Identify which cell holds the provided text, then report its (X, Y) central coordinate. 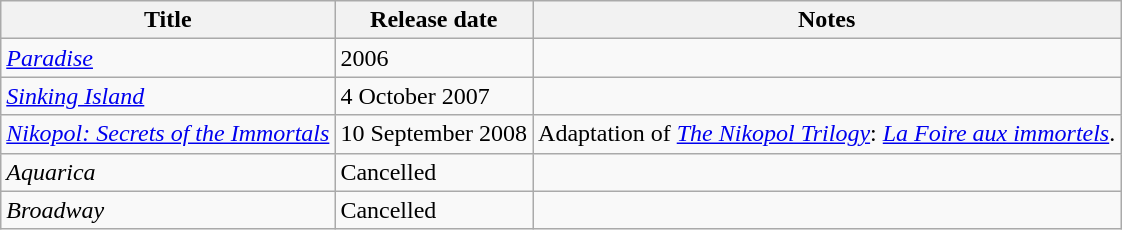
Nikopol: Secrets of the Immortals (168, 134)
Adaptation of The Nikopol Trilogy: La Foire aux immortels. (827, 134)
4 October 2007 (434, 96)
Broadway (168, 210)
2006 (434, 58)
Sinking Island (168, 96)
Release date (434, 20)
Notes (827, 20)
Aquarica (168, 172)
Title (168, 20)
Paradise (168, 58)
10 September 2008 (434, 134)
